Provide the [X, Y] coordinate of the cell's center where the given text is located.  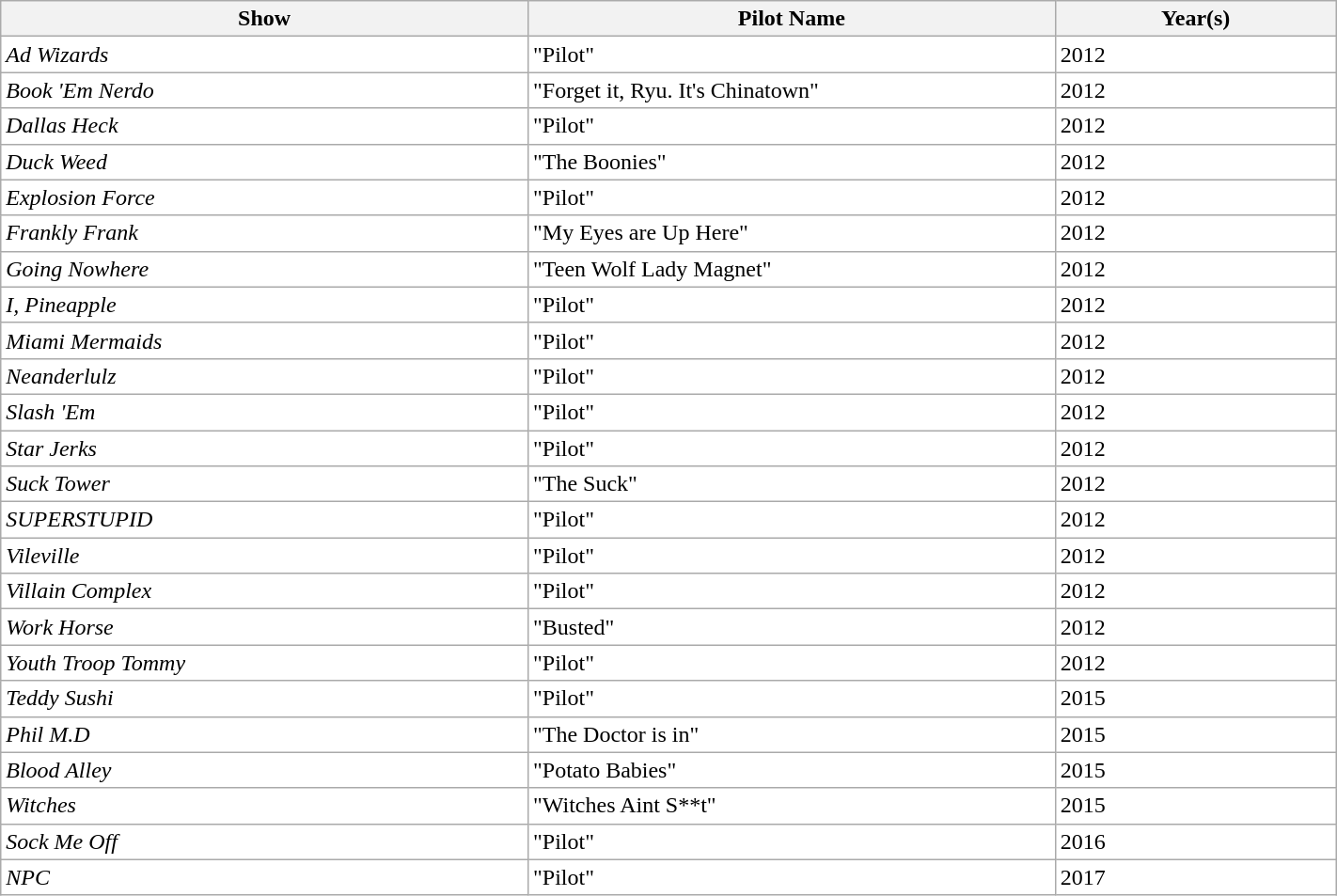
Duck Weed [265, 162]
2016 [1196, 841]
Teddy Sushi [265, 699]
Vileville [265, 556]
Blood Alley [265, 770]
Ad Wizards [265, 55]
Star Jerks [265, 448]
Frankly Frank [265, 233]
"The Suck" [792, 484]
"Teen Wolf Lady Magnet" [792, 269]
"My Eyes are Up Here" [792, 233]
"Witches Aint S**t" [792, 806]
Phil M.D [265, 734]
Dallas Heck [265, 126]
Sock Me Off [265, 841]
Book 'Em Nerdo [265, 90]
Neanderlulz [265, 376]
Show [265, 19]
Miami Mermaids [265, 340]
NPC [265, 877]
"The Boonies" [792, 162]
Pilot Name [792, 19]
Slash 'Em [265, 412]
"The Doctor is in" [792, 734]
Youth Troop Tommy [265, 663]
"Potato Babies" [792, 770]
Villain Complex [265, 591]
Going Nowhere [265, 269]
"Busted" [792, 627]
"Forget it, Ryu. It's Chinatown" [792, 90]
I, Pineapple [265, 305]
Explosion Force [265, 197]
Suck Tower [265, 484]
SUPERSTUPID [265, 520]
Year(s) [1196, 19]
2017 [1196, 877]
Work Horse [265, 627]
Witches [265, 806]
